Determine the (X, Y) coordinate at the center of the cell enclosing the given text.  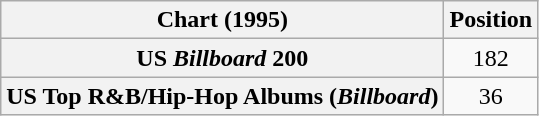
182 (491, 58)
US Top R&B/Hip-Hop Albums (Billboard) (222, 96)
US Billboard 200 (222, 58)
36 (491, 96)
Position (491, 20)
Chart (1995) (222, 20)
